Return (x, y) of the center of cell containing provided text 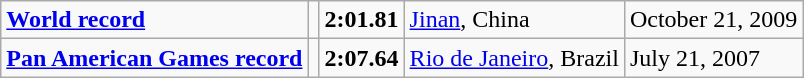
July 21, 2007 (713, 58)
Jinan, China (514, 20)
2:07.64 (362, 58)
Pan American Games record (154, 58)
World record (154, 20)
Rio de Janeiro, Brazil (514, 58)
2:01.81 (362, 20)
October 21, 2009 (713, 20)
